Extract the (x, y) coordinate from the center of the cell holding the provided text.  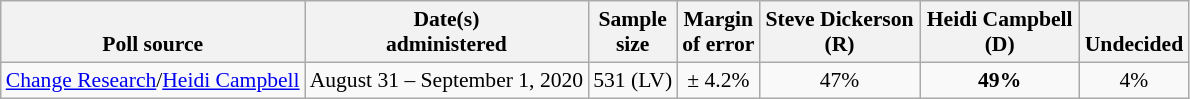
Poll source (153, 32)
± 4.2% (718, 80)
Change Research/Heidi Campbell (153, 80)
Date(s)administered (447, 32)
531 (LV) (632, 80)
47% (839, 80)
Marginof error (718, 32)
Undecided (1134, 32)
4% (1134, 80)
August 31 – September 1, 2020 (447, 80)
Samplesize (632, 32)
Steve Dickerson (R) (839, 32)
49% (1000, 80)
Heidi Campbell (D) (1000, 32)
